Locate the cell with the specified text and output its [x, y] center coordinate. 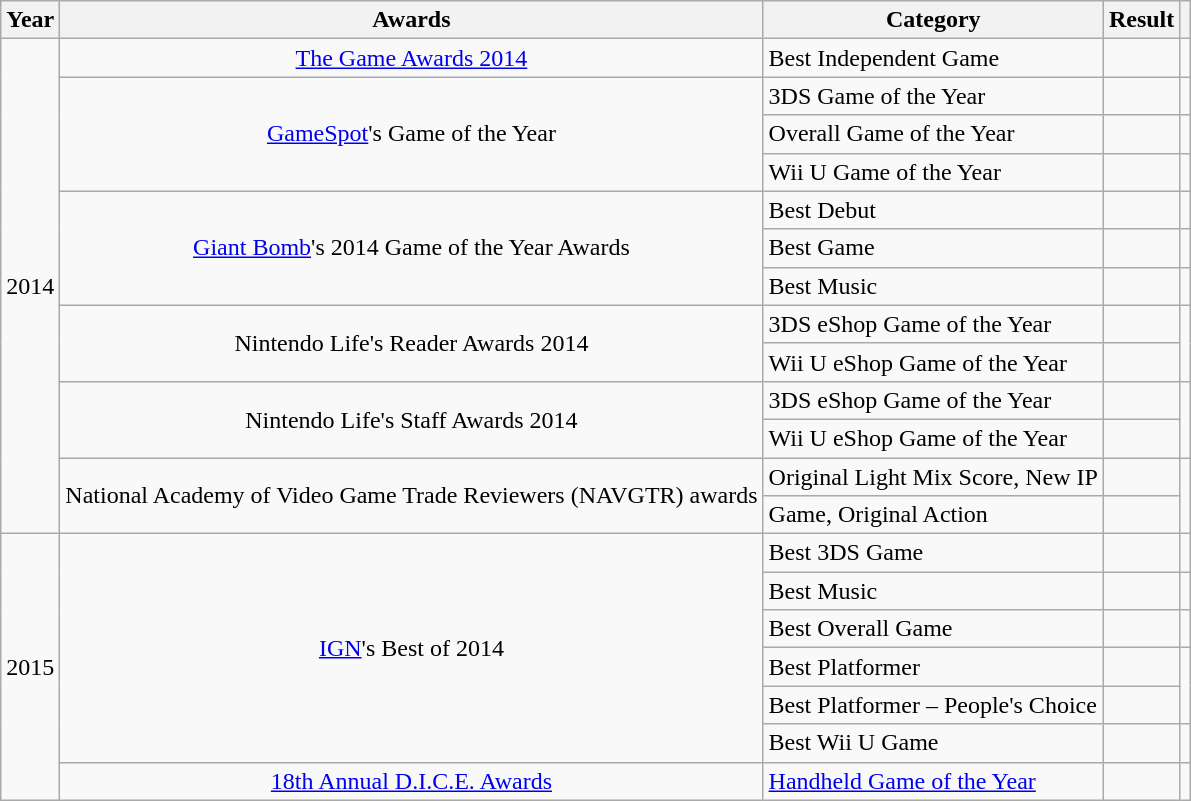
Game, Original Action [933, 515]
18th Annual D.I.C.E. Awards [412, 781]
Awards [412, 20]
Best 3DS Game [933, 553]
Best Game [933, 248]
Original Light Mix Score, New IP [933, 477]
Wii U Game of the Year [933, 172]
Best Platformer [933, 667]
Best Overall Game [933, 629]
The Game Awards 2014 [412, 58]
Result [1141, 20]
Overall Game of the Year [933, 134]
Giant Bomb's 2014 Game of the Year Awards [412, 248]
2015 [30, 667]
Nintendo Life's Reader Awards 2014 [412, 343]
Handheld Game of the Year [933, 781]
3DS Game of the Year [933, 96]
Category [933, 20]
GameSpot's Game of the Year [412, 134]
Best Wii U Game [933, 743]
Year [30, 20]
Best Platformer – People's Choice [933, 705]
Best Independent Game [933, 58]
Best Debut [933, 210]
2014 [30, 286]
National Academy of Video Game Trade Reviewers (NAVGTR) awards [412, 496]
IGN's Best of 2014 [412, 648]
Nintendo Life's Staff Awards 2014 [412, 419]
